Scan for the cell matching the given text and deliver its (x, y) coordinate at center. 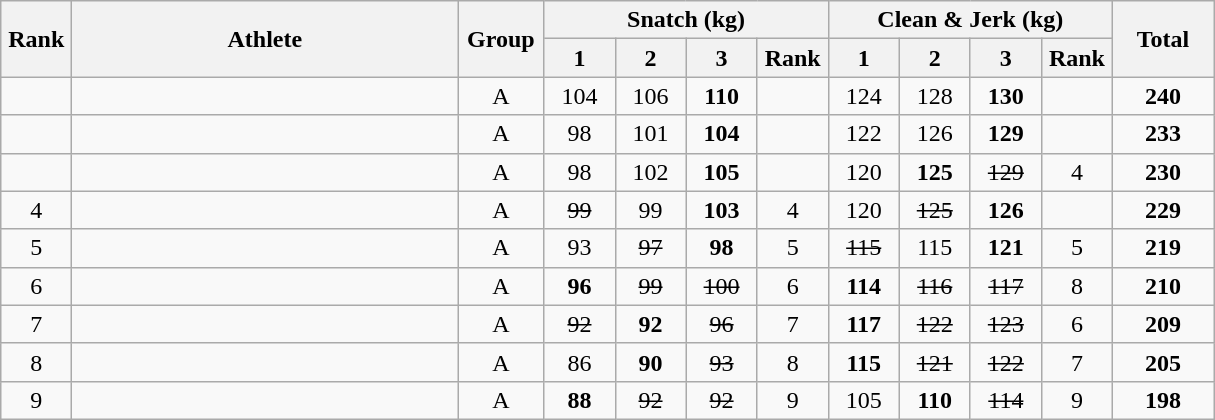
116 (934, 286)
90 (650, 362)
233 (1162, 134)
103 (722, 210)
100 (722, 286)
128 (934, 96)
230 (1162, 172)
Athlete (265, 39)
240 (1162, 96)
Total (1162, 39)
209 (1162, 324)
Snatch (kg) (686, 20)
210 (1162, 286)
88 (580, 400)
198 (1162, 400)
Group (501, 39)
97 (650, 248)
219 (1162, 248)
86 (580, 362)
102 (650, 172)
130 (1006, 96)
101 (650, 134)
124 (864, 96)
Clean & Jerk (kg) (970, 20)
123 (1006, 324)
229 (1162, 210)
205 (1162, 362)
106 (650, 96)
